Scan for the cell matching the given text and deliver its [X, Y] coordinate at center. 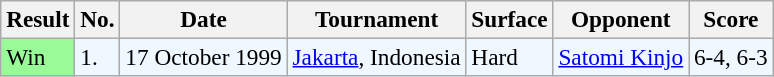
Surface [510, 19]
17 October 1999 [204, 57]
Score [731, 19]
Result [38, 19]
Win [38, 57]
Hard [510, 57]
Jakarta, Indonesia [376, 57]
6-4, 6-3 [731, 57]
Tournament [376, 19]
No. [98, 19]
Opponent [621, 19]
1. [98, 57]
Satomi Kinjo [621, 57]
Date [204, 19]
